Return [x, y] of the center of cell containing provided text 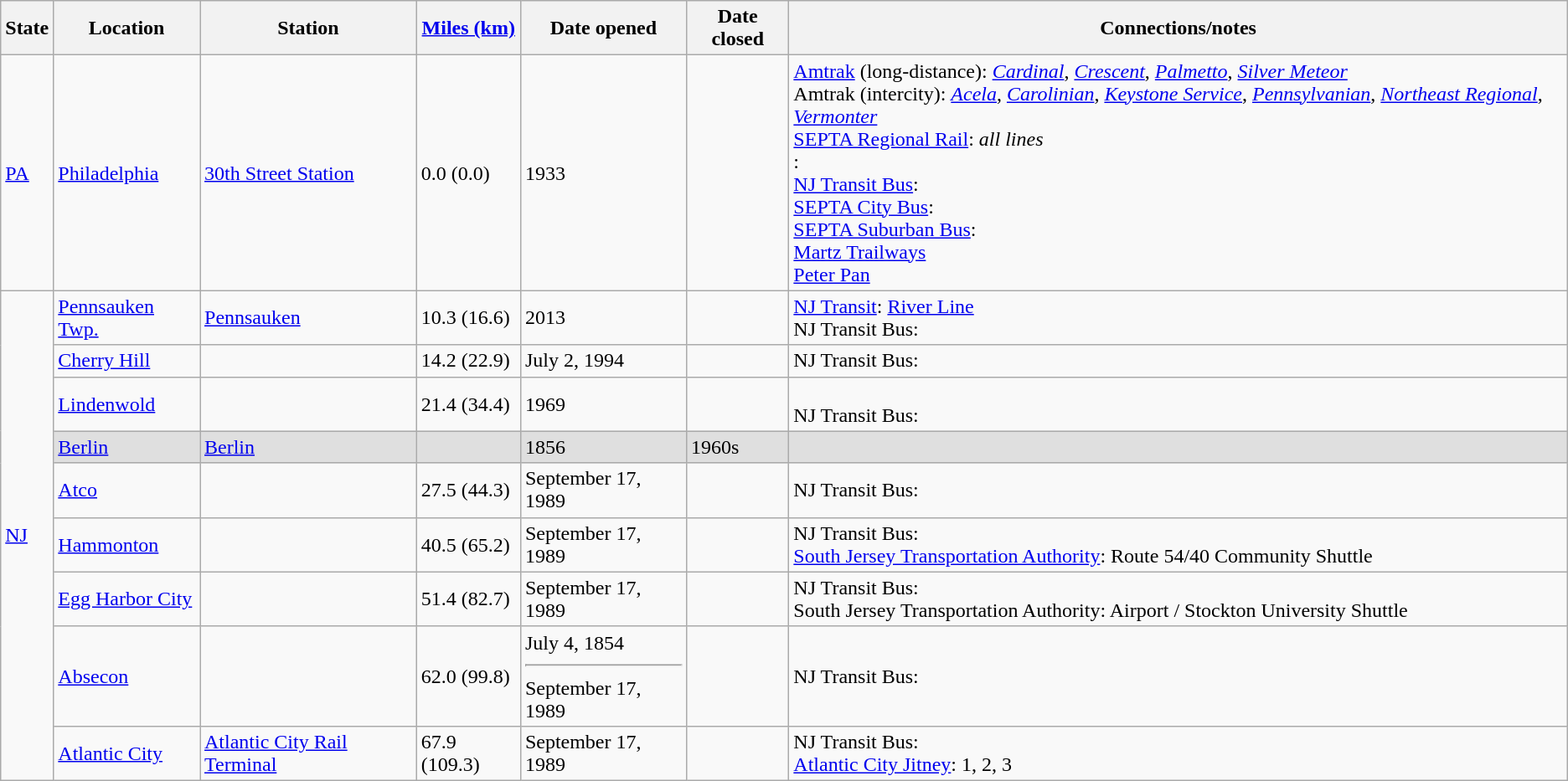
51.4 (82.7) [468, 599]
Atco [127, 491]
2013 [603, 318]
1960s [738, 447]
Cherry Hill [127, 361]
Date closed [738, 28]
40.5 (65.2) [468, 544]
27.5 (44.3) [468, 491]
NJ Transit Bus: Atlantic City Jitney: 1, 2, 3 [1178, 753]
NJ Transit: River Line NJ Transit Bus: [1178, 318]
Station [308, 28]
Absecon [127, 676]
Connections/notes [1178, 28]
62.0 (99.8) [468, 676]
1969 [603, 403]
State [27, 28]
30th Street Station [308, 172]
21.4 (34.4) [468, 403]
Date opened [603, 28]
Atlantic City Rail Terminal [308, 753]
Lindenwold [127, 403]
NJ [27, 536]
14.2 (22.9) [468, 361]
67.9 (109.3) [468, 753]
Atlantic City [127, 753]
July 4, 1854September 17, 1989 [603, 676]
Location [127, 28]
PA [27, 172]
1933 [603, 172]
10.3 (16.6) [468, 318]
Pennsauken [308, 318]
1856 [603, 447]
Miles (km) [468, 28]
Egg Harbor City [127, 599]
July 2, 1994 [603, 361]
NJ Transit Bus: South Jersey Transportation Authority: Airport / Stockton University Shuttle [1178, 599]
Pennsauken Twp. [127, 318]
Hammonton [127, 544]
Philadelphia [127, 172]
0.0 (0.0) [468, 172]
NJ Transit Bus: South Jersey Transportation Authority: Route 54/40 Community Shuttle [1178, 544]
